Extract the [X, Y] coordinate from the center of the cell holding the provided text.  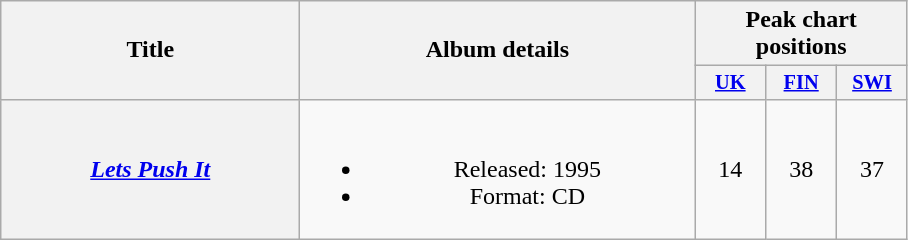
Lets Push It [150, 169]
SWI [872, 83]
Album details [498, 50]
Title [150, 50]
FIN [802, 83]
UK [730, 83]
Released: 1995Format: CD [498, 169]
38 [802, 169]
37 [872, 169]
Peak chartpositions [802, 34]
14 [730, 169]
